From the cell containing the given text, extract its center point as (x, y) coordinate. 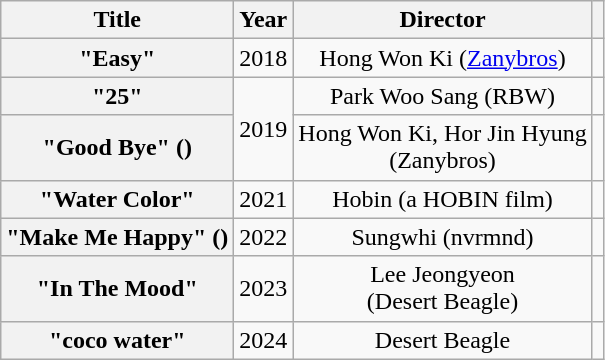
"Easy" (118, 58)
"Good Bye" () (118, 148)
Year (264, 20)
Desert Beagle (442, 340)
Sungwhi (nvrmnd) (442, 237)
2022 (264, 237)
"In The Mood" (118, 288)
Hong Won Ki (Zanybros) (442, 58)
Park Woo Sang (RBW) (442, 96)
"Make Me Happy" () (118, 237)
2019 (264, 128)
Director (442, 20)
2023 (264, 288)
Title (118, 20)
2024 (264, 340)
2021 (264, 199)
"Water Color" (118, 199)
2018 (264, 58)
Hong Won Ki, Hor Jin Hyung(Zanybros) (442, 148)
Lee Jeongyeon(Desert Beagle) (442, 288)
"coco water" (118, 340)
Hobin (a HOBIN film) (442, 199)
"25" (118, 96)
